From the cell containing the given text, extract its center point as (X, Y) coordinate. 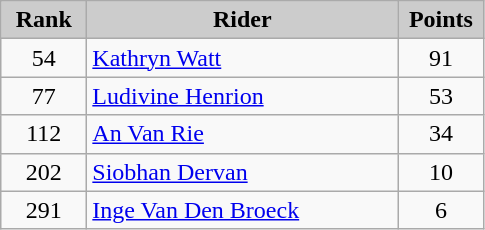
291 (44, 210)
Siobhan Dervan (242, 172)
91 (441, 58)
112 (44, 134)
10 (441, 172)
Points (441, 20)
6 (441, 210)
54 (44, 58)
Rider (242, 20)
Ludivine Henrion (242, 96)
53 (441, 96)
Kathryn Watt (242, 58)
Inge Van Den Broeck (242, 210)
An Van Rie (242, 134)
Rank (44, 20)
202 (44, 172)
34 (441, 134)
77 (44, 96)
